From the cell containing the given text, extract its center point as (X, Y) coordinate. 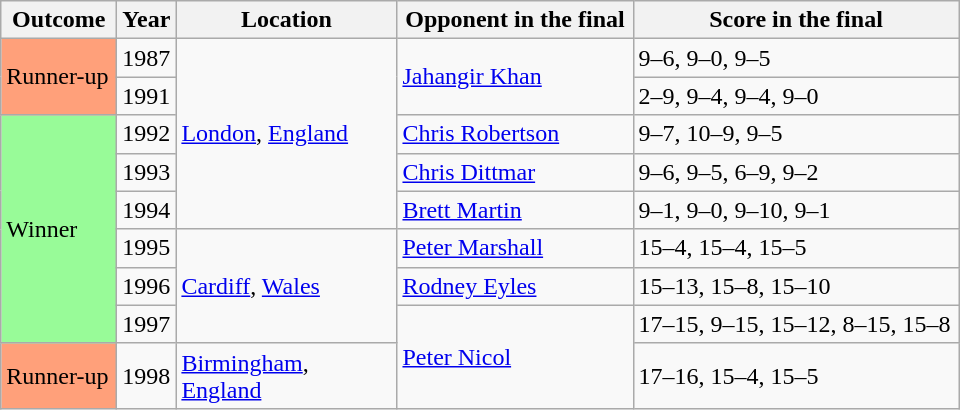
Outcome (59, 20)
Peter Marshall (515, 248)
15–4, 15–4, 15–5 (796, 248)
9–6, 9–0, 9–5 (796, 58)
Birmingham, England (286, 376)
1995 (146, 248)
9–7, 10–9, 9–5 (796, 134)
1997 (146, 324)
Location (286, 20)
Cardiff, Wales (286, 286)
Jahangir Khan (515, 77)
Chris Dittmar (515, 172)
1987 (146, 58)
1992 (146, 134)
1991 (146, 96)
Brett Martin (515, 210)
Rodney Eyles (515, 286)
17–16, 15–4, 15–5 (796, 376)
1993 (146, 172)
15–13, 15–8, 15–10 (796, 286)
17–15, 9–15, 15–12, 8–15, 15–8 (796, 324)
Opponent in the final (515, 20)
9–6, 9–5, 6–9, 9–2 (796, 172)
Chris Robertson (515, 134)
2–9, 9–4, 9–4, 9–0 (796, 96)
Score in the final (796, 20)
9–1, 9–0, 9–10, 9–1 (796, 210)
Winner (59, 229)
Peter Nicol (515, 356)
1994 (146, 210)
1998 (146, 376)
London, England (286, 134)
1996 (146, 286)
Year (146, 20)
